From the cell containing the given text, extract its center point as [X, Y] coordinate. 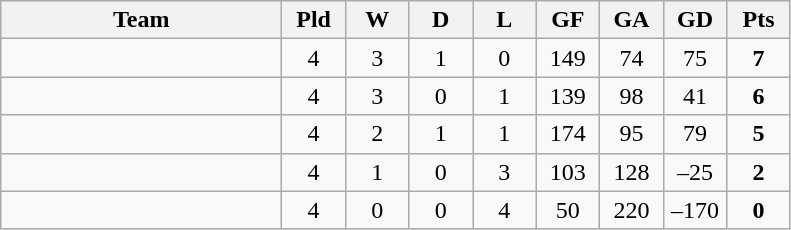
Pld [314, 20]
GA [632, 20]
7 [759, 58]
D [441, 20]
174 [568, 134]
GF [568, 20]
L [504, 20]
79 [695, 134]
50 [568, 210]
5 [759, 134]
75 [695, 58]
–170 [695, 210]
Pts [759, 20]
103 [568, 172]
W [377, 20]
128 [632, 172]
98 [632, 96]
220 [632, 210]
139 [568, 96]
GD [695, 20]
41 [695, 96]
Team [142, 20]
149 [568, 58]
95 [632, 134]
–25 [695, 172]
6 [759, 96]
74 [632, 58]
